Scan for the cell matching the given text and deliver its [X, Y] coordinate at center. 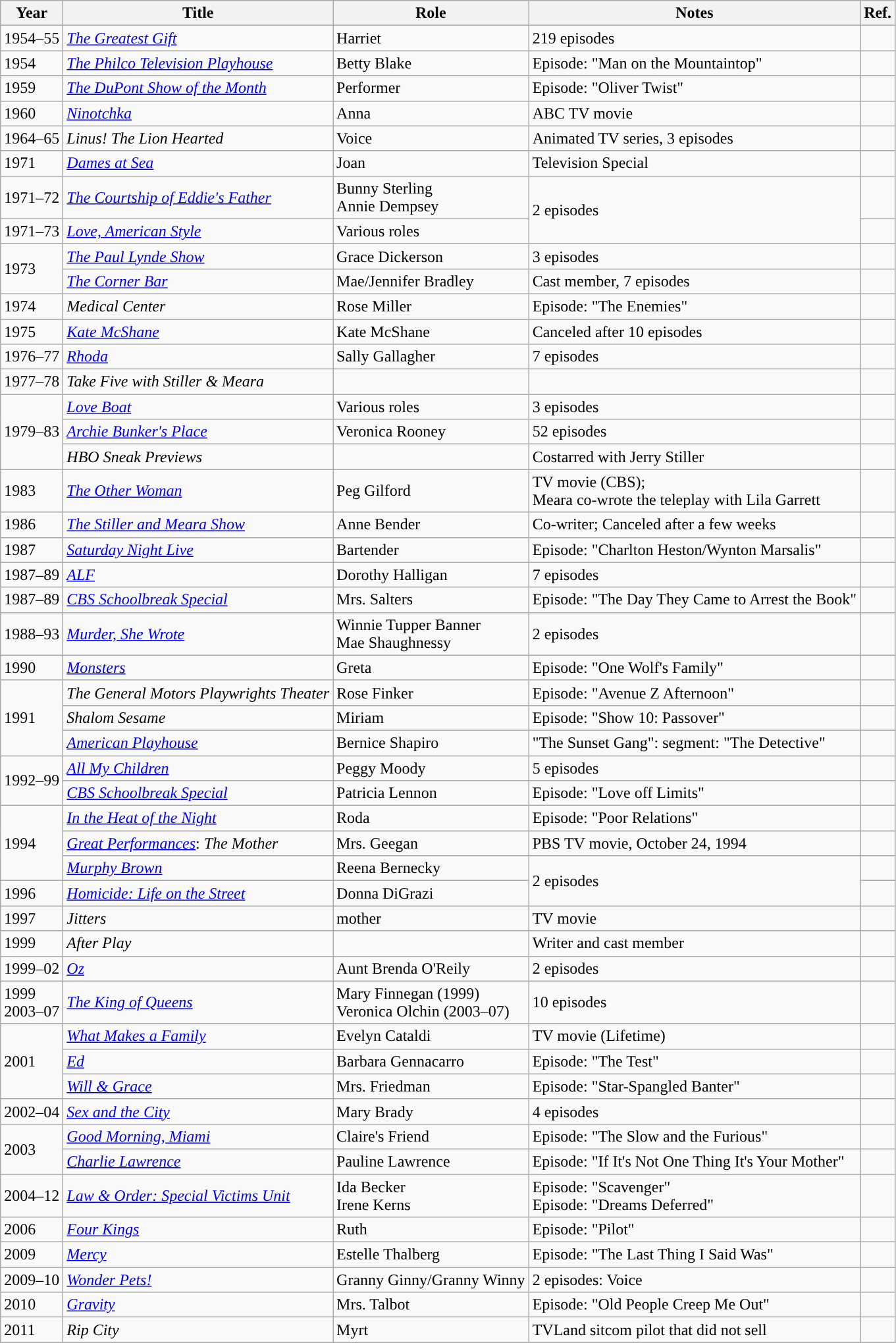
Anne Bender [431, 525]
Mae/Jennifer Bradley [431, 281]
Bunny Sterling Annie Dempsey [431, 197]
Year [32, 13]
Mrs. Friedman [431, 1086]
4 episodes [694, 1111]
Monsters [198, 668]
2004–12 [32, 1196]
Grace Dickerson [431, 256]
After Play [198, 943]
Rhoda [198, 357]
219 episodes [694, 38]
Mrs. Geegan [431, 843]
Episode: "If It's Not One Thing It's Your Mother" [694, 1161]
10 episodes [694, 1002]
The Philco Television Playhouse [198, 63]
Episode: "Poor Relations" [694, 818]
1991 [32, 718]
Saturday Night Live [198, 550]
What Makes a Family [198, 1036]
Greta [431, 668]
Episode: "The Slow and the Furious" [694, 1136]
Mrs. Talbot [431, 1305]
Ninotchka [198, 113]
Shalom Sesame [198, 718]
Ida Becker Irene Kerns [431, 1196]
ABC TV movie [694, 113]
Co-writer; Canceled after a few weeks [694, 525]
Veronica Rooney [431, 432]
1973 [32, 269]
Voice [431, 138]
1992–99 [32, 781]
2006 [32, 1230]
Episode: "Oliver Twist" [694, 88]
2001 [32, 1061]
Law & Order: Special Victims Unit [198, 1196]
1979–83 [32, 432]
Murder, She Wrote [198, 633]
1971 [32, 163]
1971–72 [32, 197]
The General Motors Playwrights Theater [198, 693]
Estelle Thalberg [431, 1255]
Episode: "Show 10: Passover" [694, 718]
Episode: "The Day They Came to Arrest the Book" [694, 600]
2009 [32, 1255]
5 episodes [694, 768]
2003 [32, 1149]
Gravity [198, 1305]
The Paul Lynde Show [198, 256]
Jitters [198, 918]
The DuPont Show of the Month [198, 88]
Episode: "Love off Limits" [694, 793]
TV movie (CBS); Meara co-wrote the teleplay with Lila Garrett [694, 491]
Barbara Gennacarro [431, 1061]
1987 [32, 550]
1999 2003–07 [32, 1002]
The King of Queens [198, 1002]
TV movie (Lifetime) [694, 1036]
Claire's Friend [431, 1136]
2 episodes: Voice [694, 1280]
1986 [32, 525]
The Courtship of Eddie's Father [198, 197]
1976–77 [32, 357]
Myrt [431, 1330]
Donna DiGrazi [431, 893]
Will & Grace [198, 1086]
1971–73 [32, 231]
Mercy [198, 1255]
ALF [198, 575]
Oz [198, 968]
1964–65 [32, 138]
Episode: "Charlton Heston/Wynton Marsalis" [694, 550]
1959 [32, 88]
1975 [32, 331]
Anna [431, 113]
"The Sunset Gang": segment: "The Detective" [694, 743]
American Playhouse [198, 743]
Wonder Pets! [198, 1280]
HBO Sneak Previews [198, 457]
1977–78 [32, 382]
The Corner Bar [198, 281]
Medical Center [198, 306]
Episode: "The Enemies" [694, 306]
Love, American Style [198, 231]
Winnie Tupper Banner Mae Shaughnessy [431, 633]
Peggy Moody [431, 768]
Performer [431, 88]
Canceled after 10 episodes [694, 331]
Costarred with Jerry Stiller [694, 457]
1999 [32, 943]
Great Performances: The Mother [198, 843]
2010 [32, 1305]
Charlie Lawrence [198, 1161]
1960 [32, 113]
Good Morning, Miami [198, 1136]
In the Heat of the Night [198, 818]
Archie Bunker's Place [198, 432]
Episode: "Man on the Mountaintop" [694, 63]
Writer and cast member [694, 943]
Sally Gallagher [431, 357]
1997 [32, 918]
All My Children [198, 768]
1990 [32, 668]
Betty Blake [431, 63]
Notes [694, 13]
Granny Ginny/Granny Winny [431, 1280]
Joan [431, 163]
Dorothy Halligan [431, 575]
The Greatest Gift [198, 38]
Title [198, 13]
Ruth [431, 1230]
1994 [32, 843]
1988–93 [32, 633]
Aunt Brenda O'Reily [431, 968]
Patricia Lennon [431, 793]
1954–55 [32, 38]
Episode: "Pilot" [694, 1230]
Miriam [431, 718]
Bernice Shapiro [431, 743]
Mary Finnegan (1999) Veronica Olchin (2003–07) [431, 1002]
mother [431, 918]
PBS TV movie, October 24, 1994 [694, 843]
1954 [32, 63]
Linus! The Lion Hearted [198, 138]
2011 [32, 1330]
Episode: "The Last Thing I Said Was" [694, 1255]
Take Five with Stiller & Meara [198, 382]
Rip City [198, 1330]
Harriet [431, 38]
2002–04 [32, 1111]
Bartender [431, 550]
Role [431, 13]
1999–02 [32, 968]
Episode: "One Wolf's Family" [694, 668]
Rose Finker [431, 693]
The Other Woman [198, 491]
Cast member, 7 episodes [694, 281]
Murphy Brown [198, 868]
Pauline Lawrence [431, 1161]
52 episodes [694, 432]
Dames at Sea [198, 163]
Homicide: Life on the Street [198, 893]
TV movie [694, 918]
1974 [32, 306]
Ed [198, 1061]
Peg Gilford [431, 491]
Episode: "Old People Creep Me Out" [694, 1305]
Ref. [878, 13]
Evelyn Cataldi [431, 1036]
Mrs. Salters [431, 600]
Episode: "Avenue Z Afternoon" [694, 693]
Episode: "Star-Spangled Banter" [694, 1086]
The Stiller and Meara Show [198, 525]
1996 [32, 893]
1983 [32, 491]
Reena Bernecky [431, 868]
Sex and the City [198, 1111]
Episode: "The Test" [694, 1061]
Rose Miller [431, 306]
Love Boat [198, 407]
Roda [431, 818]
Episode: "Scavenger" Episode: "Dreams Deferred" [694, 1196]
2009–10 [32, 1280]
TVLand sitcom pilot that did not sell [694, 1330]
Mary Brady [431, 1111]
Animated TV series, 3 episodes [694, 138]
Four Kings [198, 1230]
Television Special [694, 163]
